For the text-containing cell, return its midpoint in (X, Y) coordinate format. 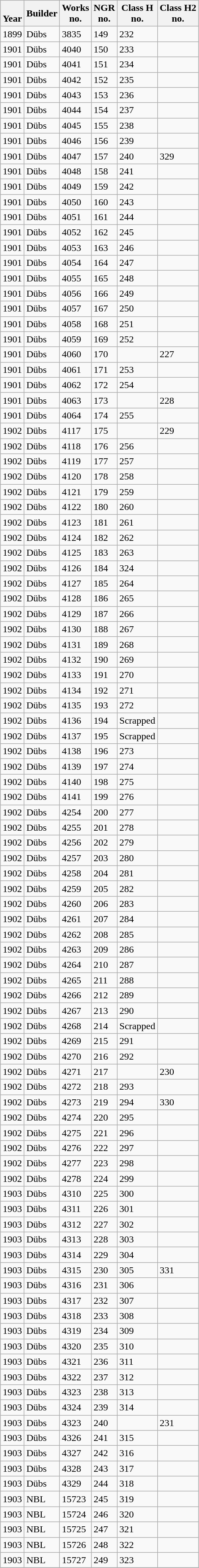
152 (104, 80)
4316 (75, 1285)
169 (104, 339)
307 (137, 1301)
4315 (75, 1270)
4320 (75, 1346)
330 (178, 1102)
176 (104, 446)
225 (104, 1194)
4124 (75, 538)
4119 (75, 461)
308 (137, 1316)
329 (178, 156)
192 (104, 690)
263 (137, 553)
207 (104, 919)
4122 (75, 507)
3835 (75, 34)
4046 (75, 141)
184 (104, 568)
275 (137, 782)
306 (137, 1285)
310 (137, 1346)
4274 (75, 1117)
4256 (75, 843)
4313 (75, 1240)
159 (104, 186)
4132 (75, 660)
195 (104, 736)
282 (137, 888)
250 (137, 309)
4264 (75, 965)
266 (137, 614)
15726 (75, 1545)
196 (104, 751)
15724 (75, 1514)
312 (137, 1377)
175 (104, 431)
302 (137, 1224)
224 (104, 1178)
15723 (75, 1499)
177 (104, 461)
4054 (75, 263)
222 (104, 1148)
4043 (75, 95)
167 (104, 309)
4117 (75, 431)
4125 (75, 553)
286 (137, 950)
4329 (75, 1484)
191 (104, 675)
162 (104, 233)
271 (137, 690)
262 (137, 538)
4063 (75, 400)
4048 (75, 171)
272 (137, 706)
218 (104, 1087)
4127 (75, 583)
291 (137, 1041)
4317 (75, 1301)
1899 (12, 34)
187 (104, 614)
208 (104, 935)
171 (104, 370)
4270 (75, 1056)
4131 (75, 644)
260 (137, 507)
4133 (75, 675)
193 (104, 706)
269 (137, 660)
274 (137, 767)
4268 (75, 1026)
226 (104, 1209)
202 (104, 843)
199 (104, 797)
172 (104, 385)
4138 (75, 751)
313 (137, 1392)
219 (104, 1102)
301 (137, 1209)
4276 (75, 1148)
4057 (75, 309)
Year (12, 14)
296 (137, 1133)
4328 (75, 1469)
180 (104, 507)
4055 (75, 278)
4266 (75, 995)
317 (137, 1469)
288 (137, 980)
15725 (75, 1530)
4045 (75, 125)
320 (137, 1514)
4136 (75, 721)
311 (137, 1362)
158 (104, 171)
4041 (75, 65)
4257 (75, 858)
304 (137, 1255)
NGRno. (104, 14)
261 (137, 522)
270 (137, 675)
216 (104, 1056)
161 (104, 217)
170 (104, 354)
155 (104, 125)
283 (137, 904)
280 (137, 858)
4272 (75, 1087)
4263 (75, 950)
4275 (75, 1133)
254 (137, 385)
4327 (75, 1453)
4061 (75, 370)
309 (137, 1331)
204 (104, 873)
4141 (75, 797)
253 (137, 370)
259 (137, 492)
4058 (75, 324)
4118 (75, 446)
156 (104, 141)
251 (137, 324)
4319 (75, 1331)
205 (104, 888)
157 (104, 156)
164 (104, 263)
Worksno. (75, 14)
153 (104, 95)
4062 (75, 385)
4265 (75, 980)
4052 (75, 233)
285 (137, 935)
305 (137, 1270)
201 (104, 827)
4123 (75, 522)
257 (137, 461)
154 (104, 110)
190 (104, 660)
4042 (75, 80)
4056 (75, 293)
4321 (75, 1362)
4140 (75, 782)
252 (137, 339)
4128 (75, 599)
4255 (75, 827)
4261 (75, 919)
215 (104, 1041)
4040 (75, 49)
4044 (75, 110)
319 (137, 1499)
4271 (75, 1072)
281 (137, 873)
289 (137, 995)
4310 (75, 1194)
299 (137, 1178)
4060 (75, 354)
4134 (75, 690)
4324 (75, 1407)
4262 (75, 935)
315 (137, 1438)
265 (137, 599)
4273 (75, 1102)
217 (104, 1072)
4277 (75, 1163)
314 (137, 1407)
267 (137, 629)
4259 (75, 888)
198 (104, 782)
160 (104, 202)
209 (104, 950)
4312 (75, 1224)
173 (104, 400)
297 (137, 1148)
168 (104, 324)
223 (104, 1163)
4322 (75, 1377)
165 (104, 278)
194 (104, 721)
4059 (75, 339)
Class Hno. (137, 14)
200 (104, 812)
256 (137, 446)
166 (104, 293)
15727 (75, 1560)
331 (178, 1270)
4267 (75, 1011)
163 (104, 248)
323 (137, 1560)
316 (137, 1453)
294 (137, 1102)
324 (137, 568)
212 (104, 995)
178 (104, 477)
214 (104, 1026)
4047 (75, 156)
303 (137, 1240)
268 (137, 644)
255 (137, 415)
4318 (75, 1316)
206 (104, 904)
4311 (75, 1209)
279 (137, 843)
4314 (75, 1255)
150 (104, 49)
220 (104, 1117)
4137 (75, 736)
4130 (75, 629)
4135 (75, 706)
264 (137, 583)
273 (137, 751)
258 (137, 477)
203 (104, 858)
4278 (75, 1178)
213 (104, 1011)
4126 (75, 568)
284 (137, 919)
4049 (75, 186)
4120 (75, 477)
4050 (75, 202)
210 (104, 965)
298 (137, 1163)
322 (137, 1545)
183 (104, 553)
182 (104, 538)
278 (137, 827)
174 (104, 415)
Builder (42, 14)
179 (104, 492)
221 (104, 1133)
197 (104, 767)
4129 (75, 614)
300 (137, 1194)
318 (137, 1484)
4269 (75, 1041)
Class H2no. (178, 14)
4260 (75, 904)
181 (104, 522)
211 (104, 980)
4139 (75, 767)
186 (104, 599)
4064 (75, 415)
189 (104, 644)
4254 (75, 812)
4053 (75, 248)
4051 (75, 217)
185 (104, 583)
287 (137, 965)
4121 (75, 492)
290 (137, 1011)
292 (137, 1056)
4258 (75, 873)
321 (137, 1530)
276 (137, 797)
277 (137, 812)
188 (104, 629)
149 (104, 34)
293 (137, 1087)
295 (137, 1117)
4326 (75, 1438)
151 (104, 65)
